Pinpoint the cell where the given text exists, returning its [x, y] midpoint coordinate. 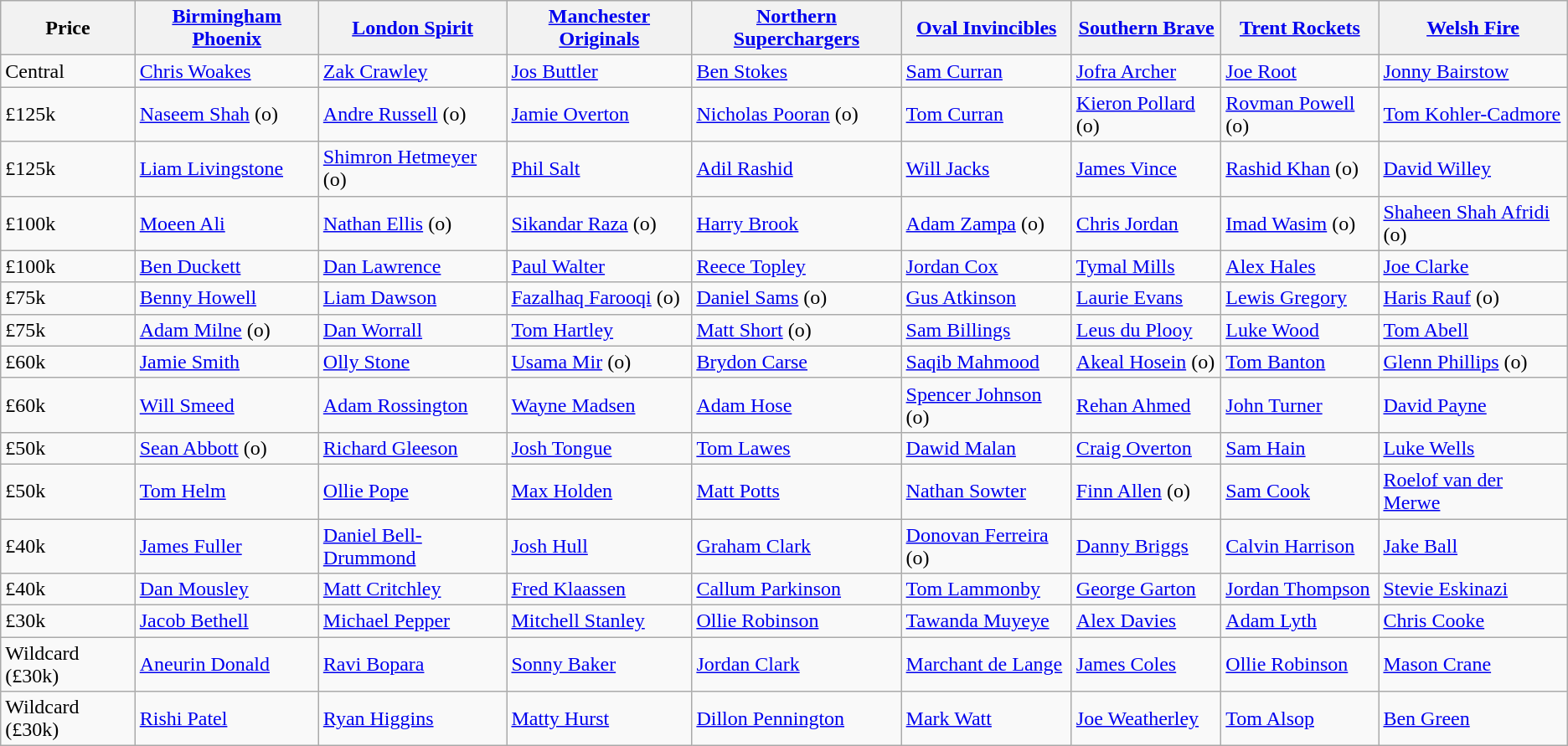
Joe Root [1300, 71]
Matt Short (o) [797, 330]
Spencer Johnson (o) [987, 405]
Imad Wasim (o) [1300, 223]
Tom Banton [1300, 362]
Phil Salt [600, 169]
James Fuller [226, 546]
David Willey [1473, 169]
Southern Brave [1146, 28]
Jake Ball [1473, 546]
Stevie Eskinazi [1473, 589]
Matt Potts [797, 491]
Akeal Hosein (o) [1146, 362]
Dan Lawrence [412, 266]
Tom Lawes [797, 448]
Jamie Smith [226, 362]
Benny Howell [226, 298]
Michael Pepper [412, 621]
Matty Hurst [600, 718]
Nathan Sowter [987, 491]
Daniel Sams (o) [797, 298]
Rishi Patel [226, 718]
Daniel Bell-Drummond [412, 546]
Central [68, 71]
Finn Allen (o) [1146, 491]
Will Jacks [987, 169]
Leus du Plooy [1146, 330]
Harry Brook [797, 223]
Mitchell Stanley [600, 621]
Oval Invincibles [987, 28]
Moeen Ali [226, 223]
Tom Hartley [600, 330]
Nicholas Pooran (o) [797, 114]
Sam Cook [1300, 491]
Paul Walter [600, 266]
David Payne [1473, 405]
Richard Gleeson [412, 448]
Adam Milne (o) [226, 330]
Matt Critchley [412, 589]
Adam Hose [797, 405]
Will Smeed [226, 405]
Trent Rockets [1300, 28]
Jonny Bairstow [1473, 71]
Chris Woakes [226, 71]
Tom Curran [987, 114]
Price [68, 28]
Ben Duckett [226, 266]
Birmingham Phoenix [226, 28]
Craig Overton [1146, 448]
Laurie Evans [1146, 298]
Danny Briggs [1146, 546]
Northern Superchargers [797, 28]
Joe Weatherley [1146, 718]
Calvin Harrison [1300, 546]
Marchant de Lange [987, 665]
Sikandar Raza (o) [600, 223]
Jofra Archer [1146, 71]
London Spirit [412, 28]
Tom Alsop [1300, 718]
Jamie Overton [600, 114]
James Coles [1146, 665]
Welsh Fire [1473, 28]
Lewis Gregory [1300, 298]
Jordan Clark [797, 665]
Adil Rashid [797, 169]
Sam Hain [1300, 448]
Glenn Phillips (o) [1473, 362]
Tom Kohler-Cadmore [1473, 114]
Mark Watt [987, 718]
Gus Atkinson [987, 298]
Graham Clark [797, 546]
Tom Lammonby [987, 589]
George Garton [1146, 589]
James Vince [1146, 169]
Fazalhaq Farooqi (o) [600, 298]
Rovman Powell (o) [1300, 114]
Tom Abell [1473, 330]
Shaheen Shah Afridi (o) [1473, 223]
Sonny Baker [600, 665]
Callum Parkinson [797, 589]
Sean Abbott (o) [226, 448]
Jacob Bethell [226, 621]
Jordan Cox [987, 266]
Andre Russell (o) [412, 114]
Dawid Malan [987, 448]
Mason Crane [1473, 665]
Aneurin Donald [226, 665]
Alex Hales [1300, 266]
Sam Billings [987, 330]
John Turner [1300, 405]
Kieron Pollard (o) [1146, 114]
Wayne Madsen [600, 405]
Ollie Pope [412, 491]
Jos Buttler [600, 71]
Ben Green [1473, 718]
Rashid Khan (o) [1300, 169]
Saqib Mahmood [987, 362]
Luke Wells [1473, 448]
Adam Lyth [1300, 621]
Chris Jordan [1146, 223]
Reece Topley [797, 266]
Dan Mousley [226, 589]
Fred Klaassen [600, 589]
Josh Tongue [600, 448]
Roelof van der Merwe [1473, 491]
Dan Worrall [412, 330]
£30k [68, 621]
Tawanda Muyeye [987, 621]
Manchester Originals [600, 28]
Brydon Carse [797, 362]
Nathan Ellis (o) [412, 223]
Ben Stokes [797, 71]
Naseem Shah (o) [226, 114]
Usama Mir (o) [600, 362]
Liam Livingstone [226, 169]
Tom Helm [226, 491]
Josh Hull [600, 546]
Donovan Ferreira (o) [987, 546]
Adam Zampa (o) [987, 223]
Ryan Higgins [412, 718]
Jordan Thompson [1300, 589]
Olly Stone [412, 362]
Haris Rauf (o) [1473, 298]
Max Holden [600, 491]
Joe Clarke [1473, 266]
Rehan Ahmed [1146, 405]
Liam Dawson [412, 298]
Luke Wood [1300, 330]
Tymal Mills [1146, 266]
Dillon Pennington [797, 718]
Adam Rossington [412, 405]
Chris Cooke [1473, 621]
Alex Davies [1146, 621]
Sam Curran [987, 71]
Ravi Bopara [412, 665]
Zak Crawley [412, 71]
Shimron Hetmeyer (o) [412, 169]
